Locate the cell with the specified text and output its [X, Y] center coordinate. 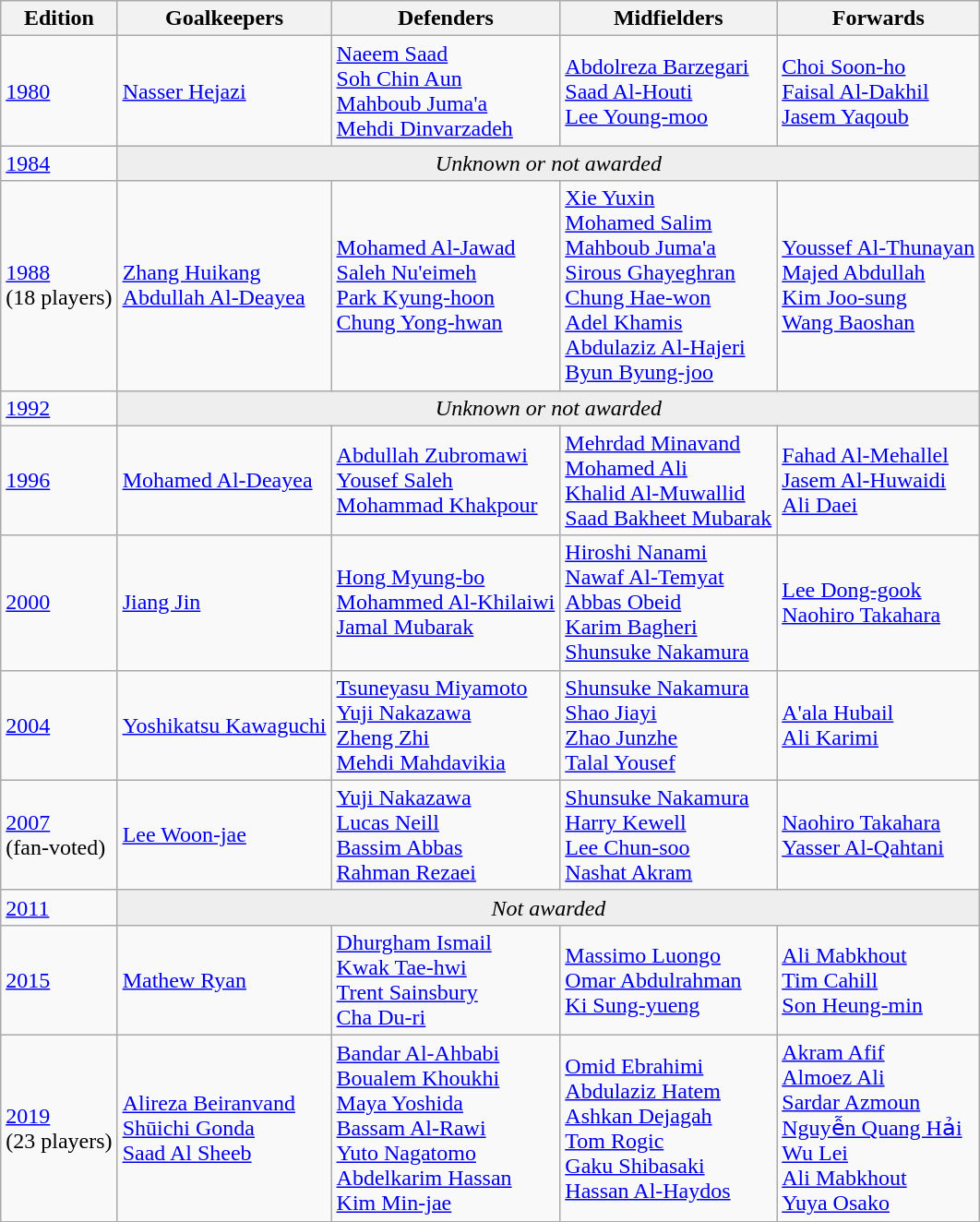
Shunsuke Nakamura Harry Kewell Lee Chun-soo Nashat Akram [668, 834]
1996 [59, 480]
Youssef Al-Thunayan Majed Abdullah Kim Joo-sung Wang Baoshan [878, 286]
Yuji Nakazawa Lucas Neill Bassim Abbas Rahman Rezaei [446, 834]
1984 [59, 163]
Naeem Saad Soh Chin Aun Mahboub Juma'a Mehdi Dinvarzadeh [446, 90]
1980 [59, 90]
Shunsuke Nakamura Shao Jiayi Zhao Junzhe Talal Yousef [668, 725]
Mathew Ryan [224, 980]
Tsuneyasu Miyamoto Yuji Nakazawa Zheng Zhi Mehdi Mahdavikia [446, 725]
Jiang Jin [224, 603]
Alireza Beiranvand Shūichi Gonda Saad Al Sheeb [224, 1128]
Omid Ebrahimi Abdulaziz Hatem Ashkan Dejagah Tom Rogic Gaku Shibasaki Hassan Al-Haydos [668, 1128]
Abdullah Zubromawi Yousef Saleh Mohammad Khakpour [446, 480]
Massimo Luongo Omar Abdulrahman Ki Sung-yueng [668, 980]
Midfielders [668, 18]
Mohamed Al-Jawad Saleh Nu'eimeh Park Kyung-hoon Chung Yong-hwan [446, 286]
1988(18 players) [59, 286]
2007(fan-voted) [59, 834]
2019(23 players) [59, 1128]
Forwards [878, 18]
Lee Dong-gook Naohiro Takahara [878, 603]
Dhurgham Ismail Kwak Tae-hwi Trent Sainsbury Cha Du-ri [446, 980]
Naohiro Takahara Yasser Al-Qahtani [878, 834]
Not awarded [548, 907]
Bandar Al-Ahbabi Boualem Khoukhi Maya Yoshida Bassam Al-Rawi Yuto Nagatomo Abdelkarim Hassan Kim Min-jae [446, 1128]
Hiroshi Nanami Nawaf Al-Temyat Abbas Obeid Karim Bagheri Shunsuke Nakamura [668, 603]
Xie Yuxin Mohamed Salim Mahboub Juma'a Sirous Ghayeghran Chung Hae-won Adel Khamis Abdulaziz Al-Hajeri Byun Byung-joo [668, 286]
Mehrdad Minavand Mohamed Ali Khalid Al-Muwallid Saad Bakheet Mubarak [668, 480]
Nasser Hejazi [224, 90]
Mohamed Al-Deayea [224, 480]
2015 [59, 980]
2000 [59, 603]
Zhang Huikang Abdullah Al-Deayea [224, 286]
Defenders [446, 18]
Edition [59, 18]
Fahad Al-Mehallel Jasem Al-Huwaidi Ali Daei [878, 480]
A'ala Hubail Ali Karimi [878, 725]
1992 [59, 408]
Akram Afif Almoez Ali Sardar Azmoun Nguyễn Quang Hải Wu Lei Ali Mabkhout Yuya Osako [878, 1128]
Ali Mabkhout Tim Cahill Son Heung-min [878, 980]
Lee Woon-jae [224, 834]
Goalkeepers [224, 18]
Yoshikatsu Kawaguchi [224, 725]
Abdolreza Barzegari Saad Al-Houti Lee Young-moo [668, 90]
Hong Myung-bo Mohammed Al-Khilaiwi Jamal Mubarak [446, 603]
2004 [59, 725]
Choi Soon-ho Faisal Al-Dakhil Jasem Yaqoub [878, 90]
2011 [59, 907]
